Locate the cell with the specified text and output its (x, y) center coordinate. 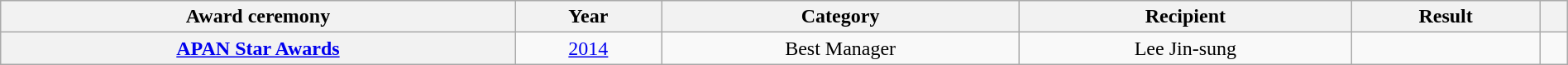
Lee Jin-sung (1186, 48)
Recipient (1186, 17)
Result (1446, 17)
Award ceremony (258, 17)
Year (588, 17)
2014 (588, 48)
APAN Star Awards (258, 48)
Best Manager (840, 48)
Category (840, 17)
